Locate the cell with the specified text and output its (x, y) center coordinate. 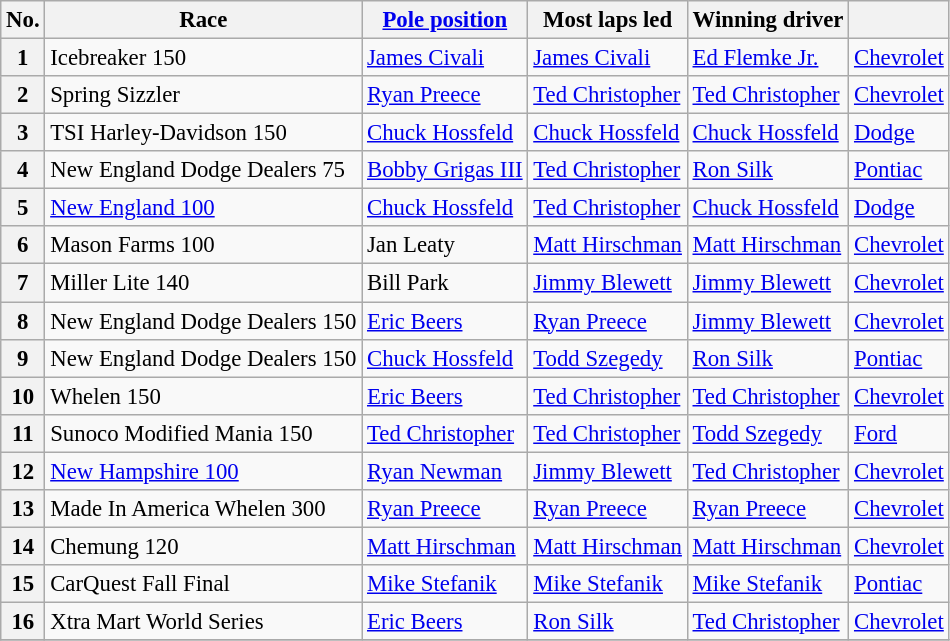
Most laps led (608, 20)
14 (23, 546)
2 (23, 95)
4 (23, 170)
Miller Lite 140 (204, 283)
Mason Farms 100 (204, 245)
TSI Harley-Davidson 150 (204, 133)
Whelen 150 (204, 396)
New England Dodge Dealers 75 (204, 170)
15 (23, 584)
Sunoco Modified Mania 150 (204, 433)
Made In America Whelen 300 (204, 509)
7 (23, 283)
Jan Leaty (445, 245)
11 (23, 433)
13 (23, 509)
No. (23, 20)
Winning driver (768, 20)
Pole position (445, 20)
Icebreaker 150 (204, 58)
1 (23, 58)
Ed Flemke Jr. (768, 58)
New England 100 (204, 208)
16 (23, 621)
8 (23, 321)
Ford (899, 433)
Race (204, 20)
Bobby Grigas III (445, 170)
3 (23, 133)
6 (23, 245)
Xtra Mart World Series (204, 621)
5 (23, 208)
9 (23, 358)
Bill Park (445, 283)
12 (23, 471)
10 (23, 396)
Spring Sizzler (204, 95)
Ryan Newman (445, 471)
CarQuest Fall Final (204, 584)
New Hampshire 100 (204, 471)
Chemung 120 (204, 546)
